Identify which cell holds the provided text, then report its [X, Y] central coordinate. 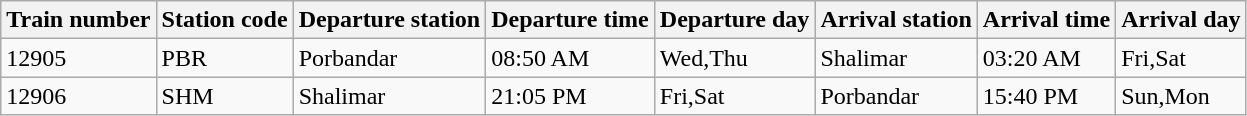
Wed,Thu [734, 58]
Sun,Mon [1181, 96]
Departure day [734, 20]
PBR [224, 58]
Departure station [390, 20]
12905 [78, 58]
Train number [78, 20]
21:05 PM [570, 96]
Station code [224, 20]
Arrival station [896, 20]
Arrival day [1181, 20]
15:40 PM [1046, 96]
Departure time [570, 20]
08:50 AM [570, 58]
03:20 AM [1046, 58]
Arrival time [1046, 20]
SHM [224, 96]
12906 [78, 96]
